Identify which cell holds the provided text, then report its [X, Y] central coordinate. 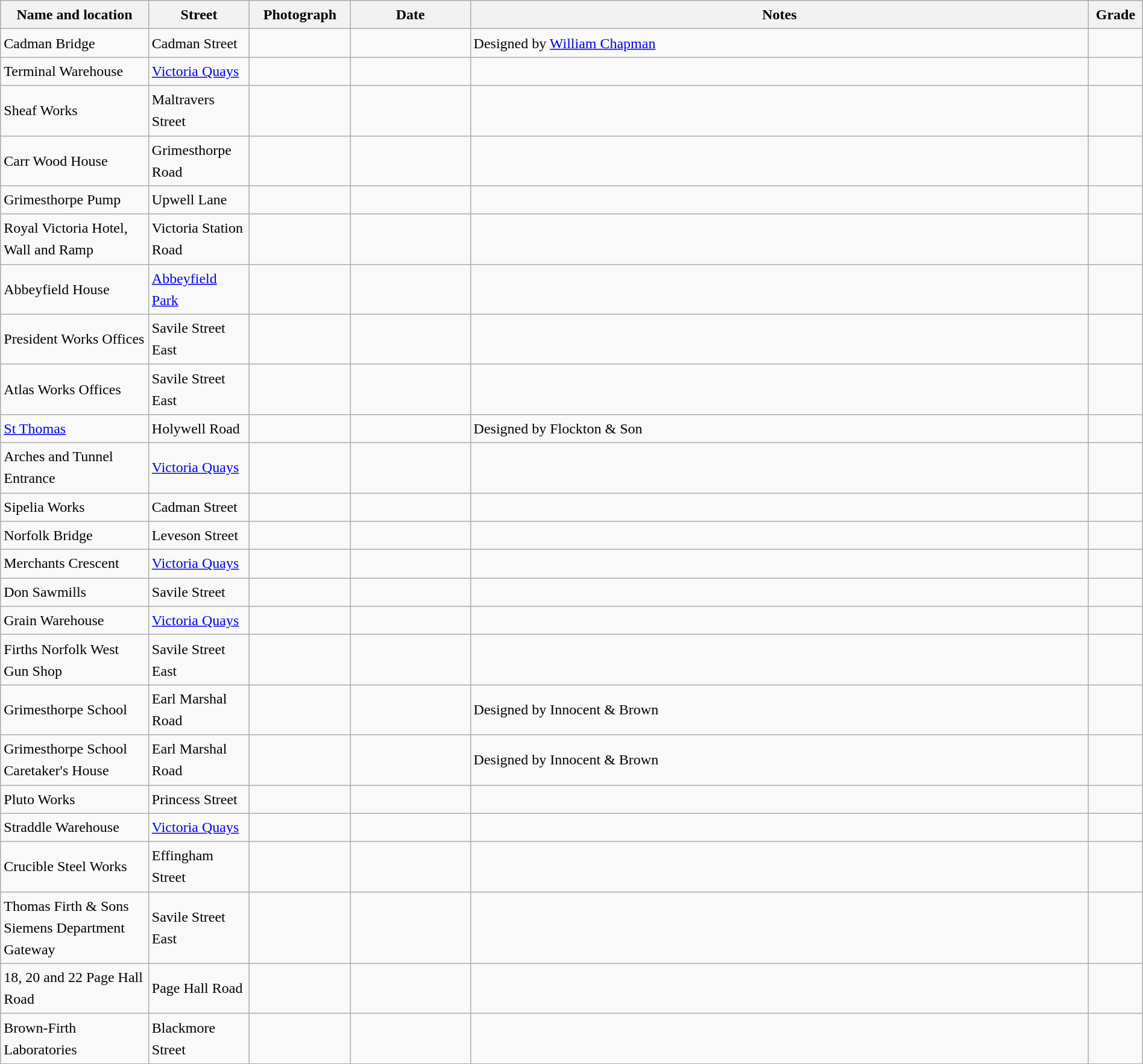
Crucible Steel Works [75, 867]
Carr Wood House [75, 160]
President Works Offices [75, 339]
Street [199, 14]
Sheaf Works [75, 111]
Princess Street [199, 799]
Leveson Street [199, 535]
Victoria Station Road [199, 239]
Photograph [300, 14]
Grimesthorpe School [75, 710]
Terminal Warehouse [75, 71]
18, 20 and 22 Page Hall Road [75, 989]
Notes [779, 14]
Grain Warehouse [75, 621]
Upwell Lane [199, 200]
Designed by Flockton & Son [779, 428]
Norfolk Bridge [75, 535]
Atlas Works Offices [75, 389]
Grimesthorpe Pump [75, 200]
Firths Norfolk West Gun Shop [75, 659]
Maltravers Street [199, 111]
Date [410, 14]
Name and location [75, 14]
Pluto Works [75, 799]
Don Sawmills [75, 592]
Grimesthorpe School Caretaker's House [75, 760]
Abbeyfield Park [199, 289]
Thomas Firth & Sons Siemens Department Gateway [75, 927]
St Thomas [75, 428]
Straddle Warehouse [75, 827]
Royal Victoria Hotel, Wall and Ramp [75, 239]
Blackmore Street [199, 1038]
Arches and Tunnel Entrance [75, 468]
Effingham Street [199, 867]
Sipelia Works [75, 508]
Grimesthorpe Road [199, 160]
Savile Street [199, 592]
Page Hall Road [199, 989]
Cadman Bridge [75, 43]
Designed by William Chapman [779, 43]
Merchants Crescent [75, 564]
Abbeyfield House [75, 289]
Brown-Firth Laboratories [75, 1038]
Holywell Road [199, 428]
Grade [1116, 14]
